Provide the (X, Y) coordinate of the cell's center where the given text is located.  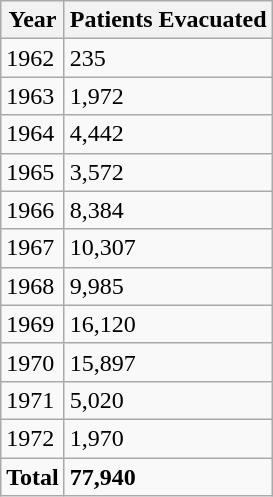
1964 (33, 134)
235 (168, 58)
1966 (33, 210)
1971 (33, 400)
1965 (33, 172)
16,120 (168, 324)
1967 (33, 248)
1,972 (168, 96)
9,985 (168, 286)
1972 (33, 438)
1963 (33, 96)
1968 (33, 286)
Patients Evacuated (168, 20)
1970 (33, 362)
1962 (33, 58)
Total (33, 477)
15,897 (168, 362)
1969 (33, 324)
1,970 (168, 438)
77,940 (168, 477)
4,442 (168, 134)
10,307 (168, 248)
3,572 (168, 172)
Year (33, 20)
8,384 (168, 210)
5,020 (168, 400)
